Detect which cell encompasses the target text, then output its (x, y) center coordinate. 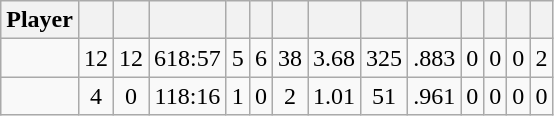
.883 (434, 58)
1 (238, 96)
.961 (434, 96)
1.01 (334, 96)
3.68 (334, 58)
Player (40, 20)
6 (260, 58)
4 (96, 96)
38 (290, 58)
618:57 (188, 58)
5 (238, 58)
118:16 (188, 96)
51 (384, 96)
325 (384, 58)
